Return (X, Y) of the center of cell containing provided text 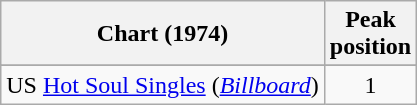
Chart (1974) (163, 34)
1 (370, 85)
US Hot Soul Singles (Billboard) (163, 85)
Peakposition (370, 34)
